Search for the cell housing the specified text and yield its (x, y) center coordinate. 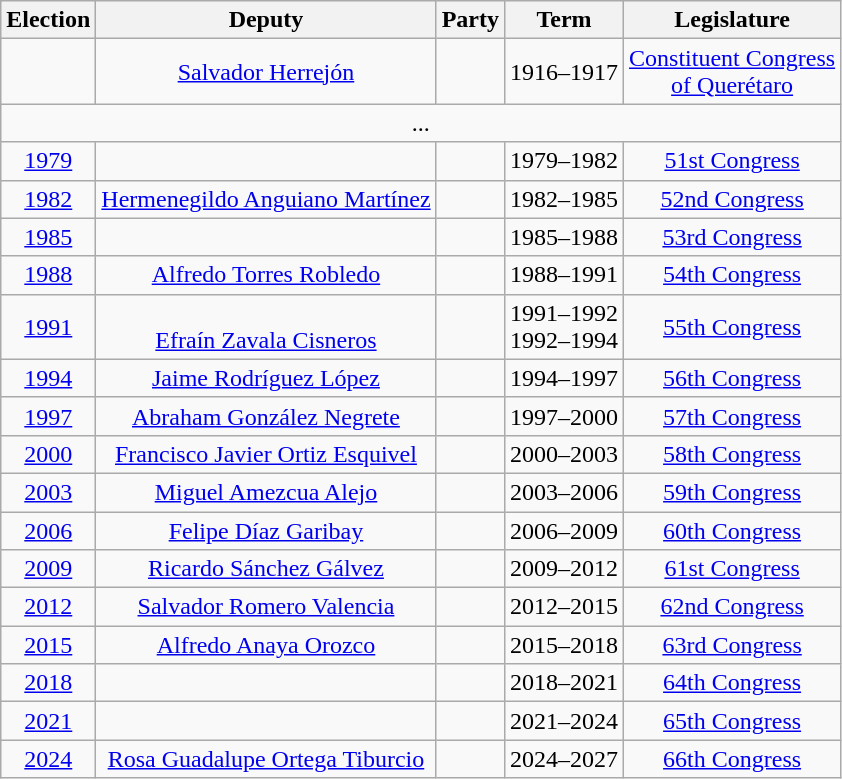
60th Congress (732, 531)
1982–1985 (564, 199)
1979–1982 (564, 161)
Rosa Guadalupe Ortega Tiburcio (266, 759)
1985 (48, 237)
Felipe Díaz Garibay (266, 531)
63rd Congress (732, 645)
2000 (48, 454)
58th Congress (732, 454)
2015–2018 (564, 645)
2006–2009 (564, 531)
2000–2003 (564, 454)
2012 (48, 607)
1979 (48, 161)
52nd Congress (732, 199)
2009–2012 (564, 569)
53rd Congress (732, 237)
Jaime Rodríguez López (266, 378)
1985–1988 (564, 237)
66th Congress (732, 759)
61st Congress (732, 569)
55th Congress (732, 326)
54th Congress (732, 275)
1991 (48, 326)
1997 (48, 416)
2021 (48, 721)
51st Congress (732, 161)
Salvador Romero Valencia (266, 607)
56th Congress (732, 378)
2003–2006 (564, 492)
Miguel Amezcua Alejo (266, 492)
1982 (48, 199)
1988–1991 (564, 275)
Constituent Congressof Querétaro (732, 72)
Efraín Zavala Cisneros (266, 326)
... (421, 123)
Francisco Javier Ortiz Esquivel (266, 454)
Legislature (732, 20)
1994 (48, 378)
Term (564, 20)
59th Congress (732, 492)
Election (48, 20)
Deputy (266, 20)
62nd Congress (732, 607)
Salvador Herrejón (266, 72)
65th Congress (732, 721)
2009 (48, 569)
2021–2024 (564, 721)
Party (470, 20)
2006 (48, 531)
Abraham González Negrete (266, 416)
2018 (48, 683)
Alfredo Torres Robledo (266, 275)
2015 (48, 645)
2024–2027 (564, 759)
2018–2021 (564, 683)
1988 (48, 275)
1916–1917 (564, 72)
2012–2015 (564, 607)
Alfredo Anaya Orozco (266, 645)
64th Congress (732, 683)
57th Congress (732, 416)
Hermenegildo Anguiano Martínez (266, 199)
1991–19921992–1994 (564, 326)
Ricardo Sánchez Gálvez (266, 569)
1997–2000 (564, 416)
2024 (48, 759)
1994–1997 (564, 378)
2003 (48, 492)
